Return [x, y] of the center of cell containing provided text 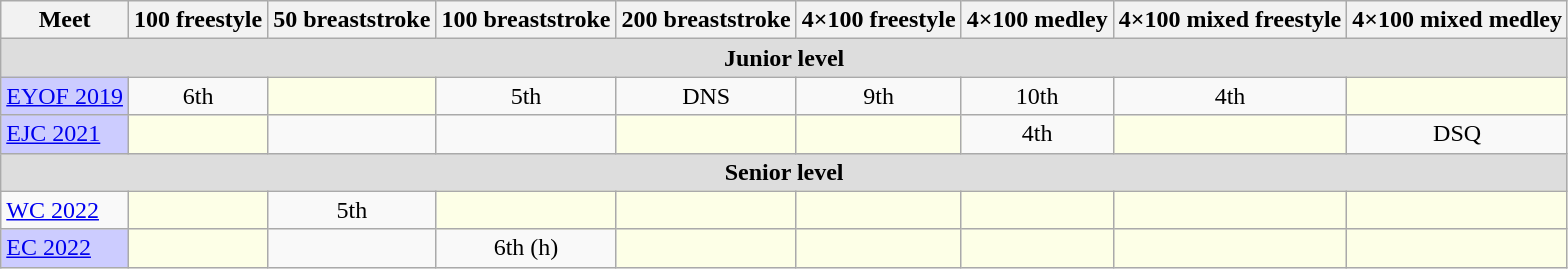
9th [878, 96]
4×100 mixed medley [1458, 20]
100 breaststroke [526, 20]
4×100 freestyle [878, 20]
DNS [706, 96]
EC 2022 [65, 248]
WC 2022 [65, 210]
Meet [65, 20]
200 breaststroke [706, 20]
DSQ [1458, 134]
6th [198, 96]
6th (h) [526, 248]
EYOF 2019 [65, 96]
50 breaststroke [352, 20]
10th [1037, 96]
Senior level [784, 172]
Junior level [784, 58]
4×100 mixed freestyle [1230, 20]
4×100 medley [1037, 20]
EJC 2021 [65, 134]
100 freestyle [198, 20]
